For the text-containing cell, return its midpoint in [x, y] coordinate format. 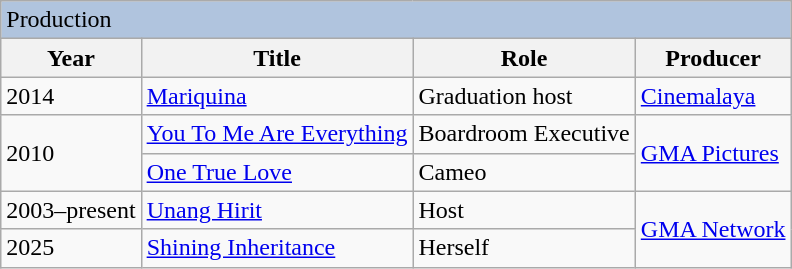
Unang Hirit [277, 210]
Production [396, 20]
2010 [71, 153]
Boardroom Executive [524, 134]
Host [524, 210]
Title [277, 58]
Year [71, 58]
Cameo [524, 172]
GMA Pictures [713, 153]
2003–present [71, 210]
Shining Inheritance [277, 248]
Mariquina [277, 96]
Cinemalaya [713, 96]
2014 [71, 96]
Producer [713, 58]
Herself [524, 248]
Role [524, 58]
GMA Network [713, 229]
2025 [71, 248]
You To Me Are Everything [277, 134]
One True Love [277, 172]
Graduation host [524, 96]
